Return [X, Y] of the center of cell containing provided text 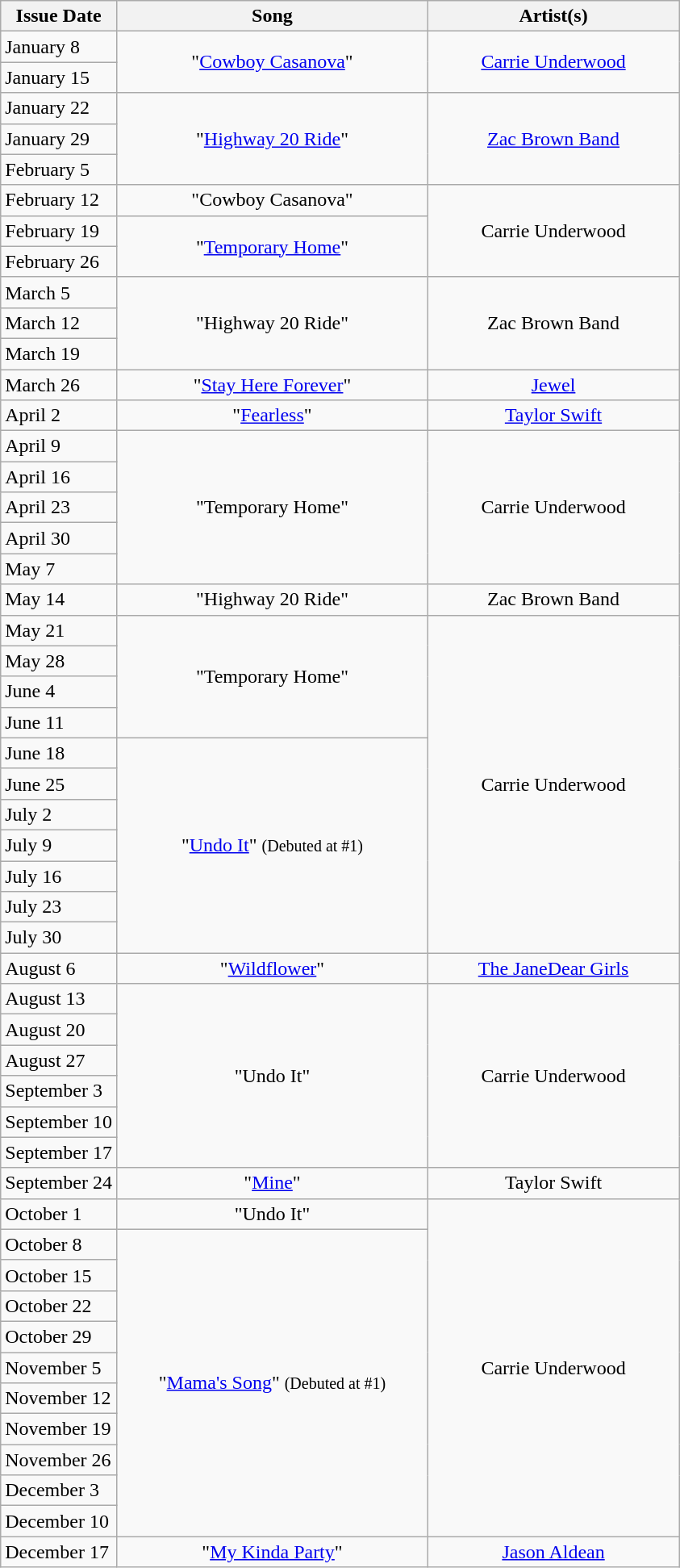
The JaneDear Girls [553, 968]
August 27 [59, 1060]
May 28 [59, 661]
July 30 [59, 938]
July 23 [59, 907]
March 5 [59, 292]
January 15 [59, 77]
June 11 [59, 722]
November 5 [59, 1368]
"Mama's Song" (Debuted at #1) [272, 1383]
November 19 [59, 1429]
September 3 [59, 1091]
April 2 [59, 416]
January 22 [59, 108]
April 9 [59, 446]
September 10 [59, 1122]
Song [272, 16]
October 8 [59, 1244]
June 25 [59, 784]
September 24 [59, 1183]
June 4 [59, 692]
"Fearless" [272, 416]
August 13 [59, 999]
February 19 [59, 231]
May 14 [59, 600]
March 19 [59, 353]
April 23 [59, 508]
June 18 [59, 753]
October 1 [59, 1214]
November 12 [59, 1399]
October 22 [59, 1306]
December 3 [59, 1491]
February 12 [59, 200]
July 16 [59, 876]
May 7 [59, 569]
July 2 [59, 814]
October 15 [59, 1275]
August 6 [59, 968]
Jewel [553, 385]
"My Kinda Party" [272, 1552]
July 9 [59, 845]
April 30 [59, 538]
"Mine" [272, 1183]
Jason Aldean [553, 1552]
January 29 [59, 139]
August 20 [59, 1030]
"Stay Here Forever" [272, 385]
December 10 [59, 1521]
April 16 [59, 477]
October 29 [59, 1336]
December 17 [59, 1552]
September 17 [59, 1152]
"Undo It" (Debuted at #1) [272, 845]
November 26 [59, 1460]
January 8 [59, 47]
"Wildflower" [272, 968]
February 5 [59, 169]
May 21 [59, 630]
Issue Date [59, 16]
Artist(s) [553, 16]
February 26 [59, 261]
March 26 [59, 385]
March 12 [59, 323]
